Find where the given text appears and provide that cell's center as (X, Y) coordinate. 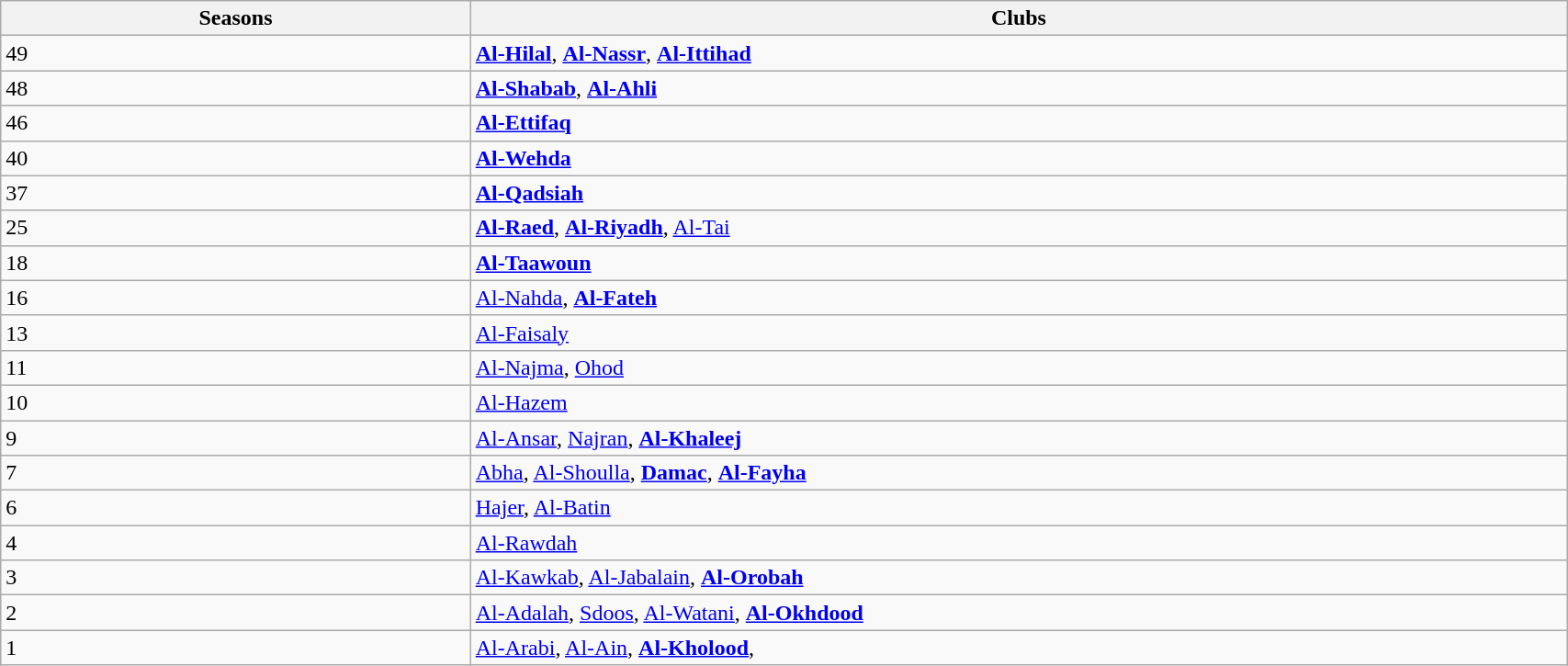
6 (235, 508)
Al-Najma, Ohod (1018, 367)
18 (235, 263)
16 (235, 298)
Al-Ettifaq (1018, 123)
49 (235, 53)
4 (235, 543)
46 (235, 123)
48 (235, 88)
Al-Hazem (1018, 402)
Al-Rawdah (1018, 543)
Al-Adalah, Sdoos, Al-Watani, Al-Okhdood (1018, 613)
Al-Faisaly (1018, 333)
Al-Nahda, Al-Fateh (1018, 298)
Al-Raed, Al-Riyadh, Al-Tai (1018, 228)
Seasons (235, 18)
Al-Shabab, Al-Ahli (1018, 88)
13 (235, 333)
Al-Ansar, Najran, Al-Khaleej (1018, 438)
Al-Wehda (1018, 158)
40 (235, 158)
Al-Hilal, Al-Nassr, Al-Ittihad (1018, 53)
2 (235, 613)
9 (235, 438)
1 (235, 648)
11 (235, 367)
Al-Qadsiah (1018, 193)
Al-Arabi, Al-Ain, Al-Kholood, (1018, 648)
Hajer, Al-Batin (1018, 508)
Abha, Al-Shoulla, Damac, Al-Fayha (1018, 473)
37 (235, 193)
Al-Kawkab, Al-Jabalain, Al-Orobah (1018, 578)
3 (235, 578)
10 (235, 402)
25 (235, 228)
Clubs (1018, 18)
Al-Taawoun (1018, 263)
7 (235, 473)
